For the text-containing cell, return its midpoint in (X, Y) coordinate format. 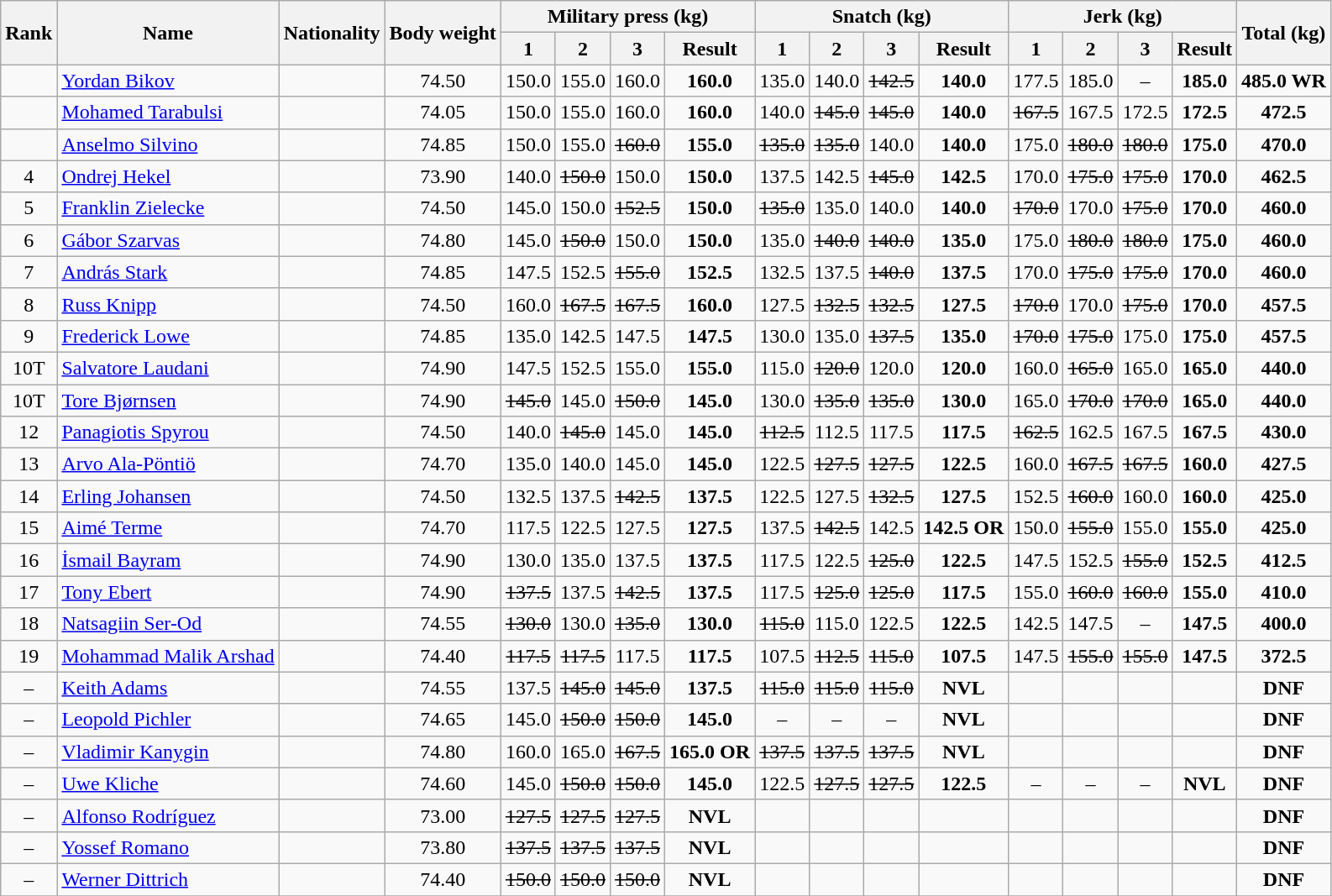
485.0 WR (1283, 81)
14 (29, 496)
Name (168, 33)
6 (29, 240)
12 (29, 432)
Uwe Kliche (168, 783)
7 (29, 272)
16 (29, 560)
Keith Adams (168, 688)
8 (29, 304)
Yordan Bikov (168, 81)
Tony Ebert (168, 592)
Yossef Romano (168, 847)
15 (29, 528)
74.65 (443, 720)
Erling Johansen (168, 496)
Alfonso Rodríguez (168, 815)
Salvatore Laudani (168, 368)
73.80 (443, 847)
Body weight (443, 33)
9 (29, 336)
372.5 (1283, 656)
Nationality (332, 33)
Military press (kg) (627, 17)
Werner Dittrich (168, 879)
Gábor Szarvas (168, 240)
Jerk (kg) (1123, 17)
165.0 OR (711, 752)
400.0 (1283, 624)
17 (29, 592)
András Stark (168, 272)
Total (kg) (1283, 33)
Ondrej Hekel (168, 176)
Russ Knipp (168, 304)
462.5 (1283, 176)
412.5 (1283, 560)
177.5 (1036, 81)
Anselmo Silvino (168, 144)
13 (29, 464)
Panagiotis Spyrou (168, 432)
4 (29, 176)
Rank (29, 33)
74.60 (443, 783)
Natsagiin Ser-Od (168, 624)
410.0 (1283, 592)
73.90 (443, 176)
74.05 (443, 113)
Snatch (kg) (882, 17)
Franklin Zielecke (168, 208)
427.5 (1283, 464)
Frederick Lowe (168, 336)
İsmail Bayram (168, 560)
Leopold Pichler (168, 720)
Vladimir Kanygin (168, 752)
472.5 (1283, 113)
142.5 OR (964, 528)
73.00 (443, 815)
Tore Bjørnsen (168, 401)
5 (29, 208)
Mohamed Tarabulsi (168, 113)
Mohammad Malik Arshad (168, 656)
18 (29, 624)
430.0 (1283, 432)
470.0 (1283, 144)
Aimé Terme (168, 528)
Arvo Ala-Pöntiö (168, 464)
19 (29, 656)
